Provide the (X, Y) coordinate of the cell's center where the given text is located.  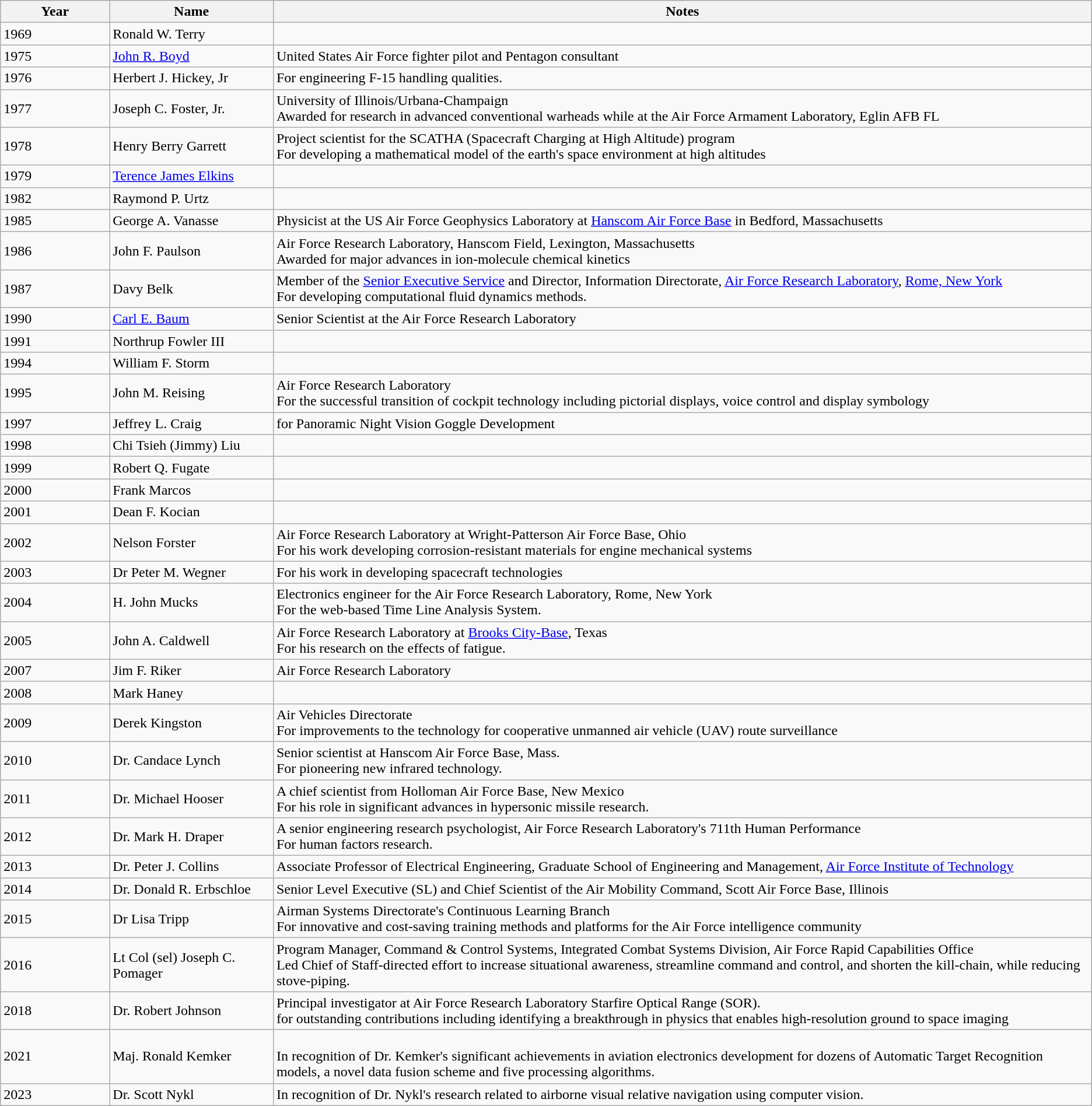
Dean F. Kocian (191, 512)
2005 (55, 640)
Air Force Research Laboratory at Brooks City-Base, Texas For his research on the effects of fatigue. (682, 640)
2008 (55, 692)
2009 (55, 722)
Derek Kingston (191, 722)
1986 (55, 251)
Lt Col (sel) Joseph C. Pomager (191, 965)
1991 (55, 341)
Senior Scientist at the Air Force Research Laboratory (682, 318)
Dr. Robert Johnson (191, 1010)
Carl E. Baum (191, 318)
Northrup Fowler III (191, 341)
For his work in developing spacecraft technologies (682, 572)
Frank Marcos (191, 490)
John F. Paulson (191, 251)
Air Vehicles Directorate For improvements to the technology for cooperative unmanned air vehicle (UAV) route surveillance (682, 722)
for Panoramic Night Vision Goggle Development (682, 423)
United States Air Force fighter pilot and Pentagon consultant (682, 56)
Senior Level Executive (SL) and Chief Scientist of the Air Mobility Command, Scott Air Force Base, Illinois (682, 889)
1975 (55, 56)
Dr. Scott Nykl (191, 1094)
2021 (55, 1056)
2012 (55, 836)
Herbert J. Hickey, Jr (191, 78)
William F. Storm (191, 363)
1979 (55, 176)
Dr Lisa Tripp (191, 919)
Joseph C. Foster, Jr. (191, 108)
Dr Peter M. Wegner (191, 572)
Davy Belk (191, 288)
Air Force Research Laboratory, Hanscom Field, Lexington, MassachusettsAwarded for major advances in ion-molecule chemical kinetics (682, 251)
Air Force Research Laboratory For the successful transition of cockpit technology including pictorial displays, voice control and display symbology (682, 393)
Maj. Ronald Kemker (191, 1056)
Electronics engineer for the Air Force Research Laboratory, Rome, New York For the web-based Time Line Analysis System. (682, 602)
2018 (55, 1010)
1982 (55, 198)
2013 (55, 867)
Year (55, 12)
Terence James Elkins (191, 176)
Jim F. Riker (191, 670)
1977 (55, 108)
2001 (55, 512)
In recognition of Dr. Nykl's research related to airborne visual relative navigation using computer vision. (682, 1094)
2014 (55, 889)
Raymond P. Urtz (191, 198)
Physicist at the US Air Force Geophysics Laboratory at Hanscom Air Force Base in Bedford, Massachusetts (682, 220)
1997 (55, 423)
Dr. Mark H. Draper (191, 836)
Henry Berry Garrett (191, 146)
1987 (55, 288)
Air Force Research Laboratory (682, 670)
2007 (55, 670)
A senior engineering research psychologist, Air Force Research Laboratory's 711th Human Performance For human factors research. (682, 836)
1976 (55, 78)
1999 (55, 468)
1985 (55, 220)
1969 (55, 34)
Chi Tsieh (Jimmy) Liu (191, 446)
2004 (55, 602)
Mark Haney (191, 692)
John A. Caldwell (191, 640)
Name (191, 12)
Ronald W. Terry (191, 34)
Dr. Candace Lynch (191, 761)
2011 (55, 798)
For engineering F-15 handling qualities. (682, 78)
2016 (55, 965)
Dr. Peter J. Collins (191, 867)
1994 (55, 363)
1995 (55, 393)
2010 (55, 761)
1978 (55, 146)
2000 (55, 490)
John R. Boyd (191, 56)
1998 (55, 446)
Notes (682, 12)
2023 (55, 1094)
John M. Reising (191, 393)
Dr. Donald R. Erbschloe (191, 889)
A chief scientist from Holloman Air Force Base, New Mexico For his role in significant advances in hypersonic missile research. (682, 798)
Robert Q. Fugate (191, 468)
Associate Professor of Electrical Engineering, Graduate School of Engineering and Management, Air Force Institute of Technology (682, 867)
Dr. Michael Hooser (191, 798)
Jeffrey L. Craig (191, 423)
Nelson Forster (191, 542)
2003 (55, 572)
2015 (55, 919)
George A. Vanasse (191, 220)
1990 (55, 318)
2002 (55, 542)
H. John Mucks (191, 602)
Senior scientist at Hanscom Air Force Base, Mass.For pioneering new infrared technology. (682, 761)
